Identify which cell holds the provided text, then report its [x, y] central coordinate. 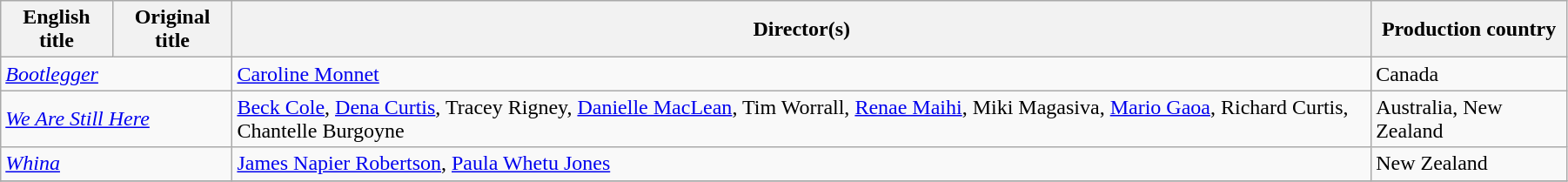
Bootlegger [117, 74]
Canada [1469, 74]
Beck Cole, Dena Curtis, Tracey Rigney, Danielle MacLean, Tim Worrall, Renae Maihi, Miki Magasiva, Mario Gaoa, Richard Curtis, Chantelle Burgoyne [802, 118]
Whina [117, 164]
We Are Still Here [117, 118]
English title [57, 30]
Director(s) [802, 30]
New Zealand [1469, 164]
Production country [1469, 30]
James Napier Robertson, Paula Whetu Jones [802, 164]
Original title [172, 30]
Caroline Monnet [802, 74]
Australia, New Zealand [1469, 118]
